Capture the cell that displays the provided text and extract its (x, y) central coordinate. 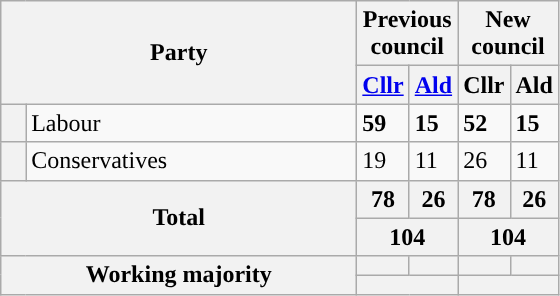
19 (383, 161)
Party (179, 52)
Working majority (179, 275)
59 (383, 123)
New council (508, 34)
Total (179, 218)
52 (484, 123)
Conservatives (192, 161)
Labour (192, 123)
Previous council (408, 34)
